Locate the cell with the specified text and output its (x, y) center coordinate. 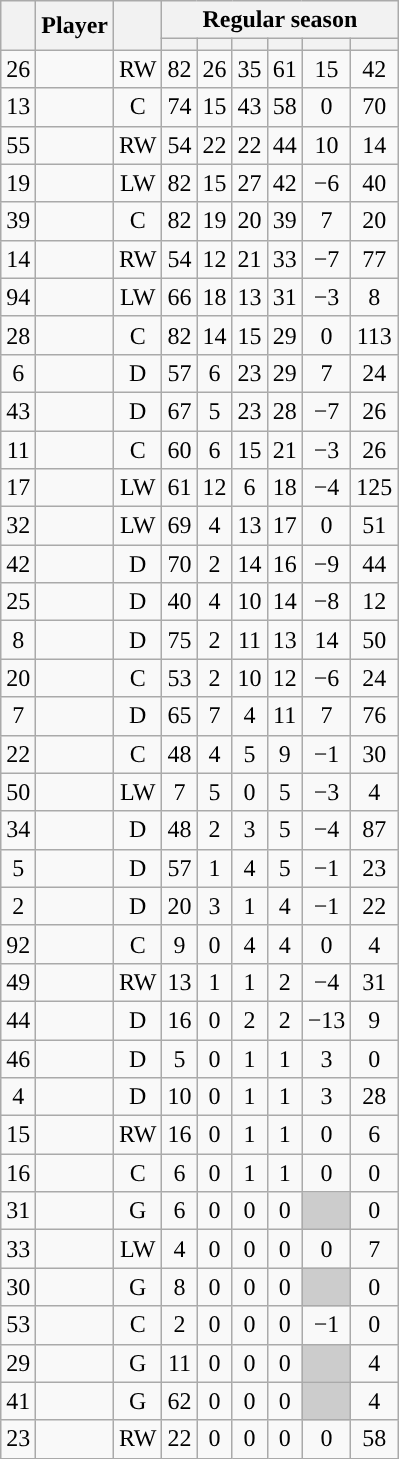
94 (18, 297)
87 (374, 830)
92 (18, 944)
−13 (326, 1020)
46 (18, 1059)
51 (374, 526)
113 (374, 335)
76 (374, 716)
−8 (326, 602)
49 (18, 982)
−9 (326, 564)
69 (180, 526)
Regular season (280, 20)
62 (180, 1401)
Player (75, 26)
74 (180, 107)
55 (18, 145)
67 (180, 411)
77 (374, 259)
32 (18, 526)
35 (250, 69)
25 (18, 602)
60 (180, 449)
65 (180, 716)
41 (18, 1401)
125 (374, 488)
34 (18, 830)
75 (180, 640)
27 (250, 183)
66 (180, 297)
